For the text-containing cell, return its midpoint in (X, Y) coordinate format. 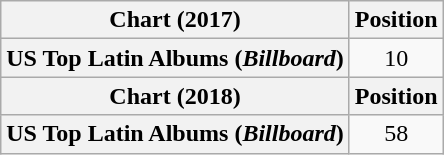
58 (396, 134)
Chart (2017) (176, 20)
Chart (2018) (176, 96)
10 (396, 58)
